Detect which cell encompasses the target text, then output its [X, Y] center coordinate. 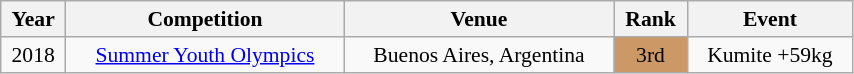
Competition [206, 19]
2018 [34, 55]
Summer Youth Olympics [206, 55]
Venue [478, 19]
Year [34, 19]
3rd [651, 55]
Rank [651, 19]
Event [770, 19]
Kumite +59kg [770, 55]
Buenos Aires, Argentina [478, 55]
